Extract the (X, Y) coordinate from the center of the cell holding the provided text.  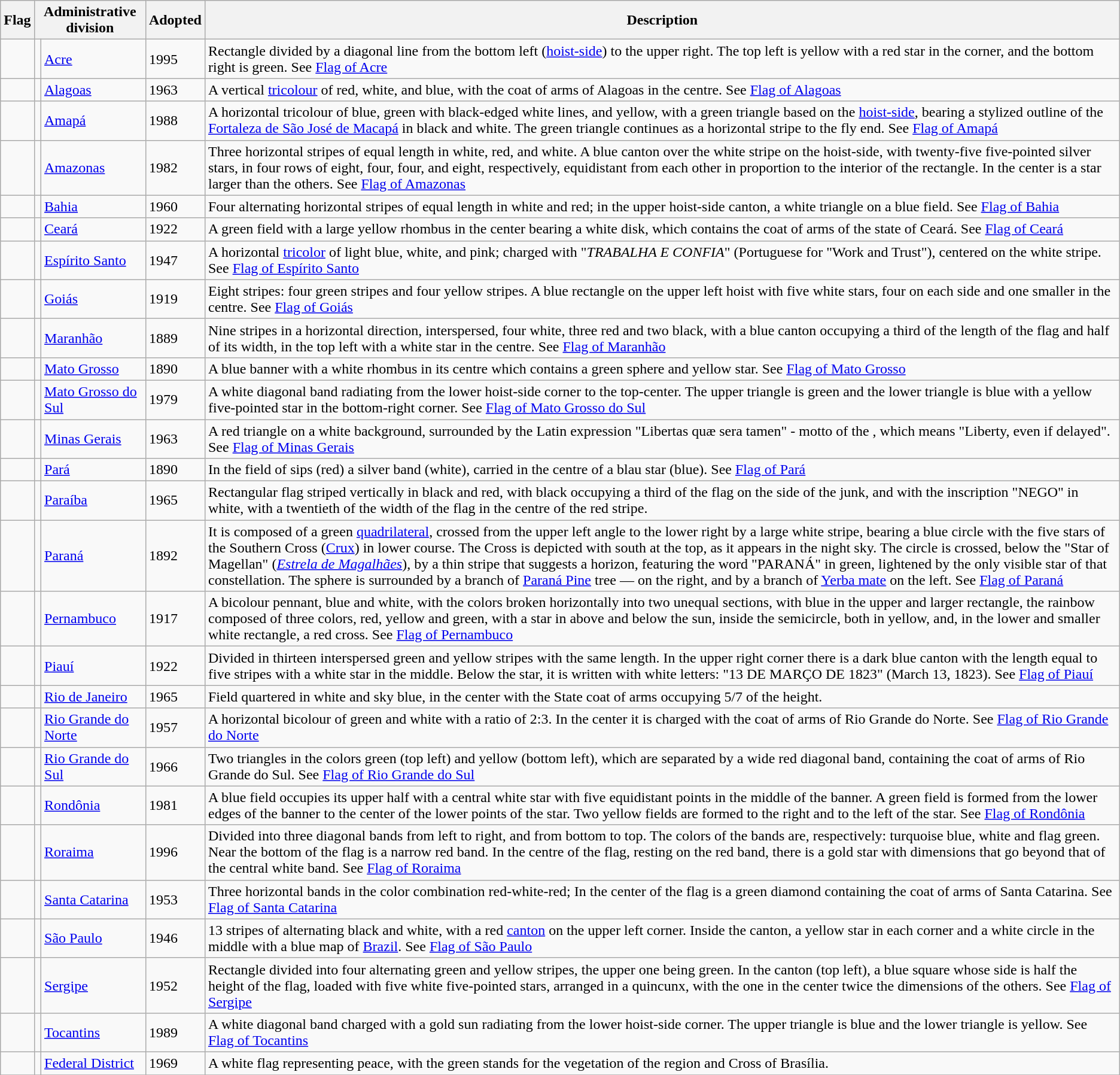
Federal District (93, 1063)
Espírito Santo (93, 260)
Amapá (93, 121)
1981 (175, 806)
1889 (175, 338)
Rio Grande do Norte (93, 728)
Administrative division (90, 20)
Acre (93, 59)
Roraima (93, 852)
São Paulo (93, 939)
Sergipe (93, 985)
1969 (175, 1063)
1966 (175, 766)
A blue banner with a white rhombus in its centre which contains a green sphere and yellow star. See Flag of Mato Grosso (662, 369)
Pará (93, 470)
1957 (175, 728)
1946 (175, 939)
Piauí (93, 666)
Rio Grande do Sul (93, 766)
1982 (175, 168)
Goiás (93, 299)
Alagoas (93, 90)
1996 (175, 852)
Description (662, 20)
Pernambuco (93, 619)
Mato Grosso do Sul (93, 400)
Tocantins (93, 1032)
Amazonas (93, 168)
Rondônia (93, 806)
A white flag representing peace, with the green stands for the vegetation of the region and Cross of Brasília. (662, 1063)
Rio de Janeiro (93, 697)
Field quartered in white and sky blue, in the center with the State coat of arms occupying 5/7 of the height. (662, 697)
Mato Grosso (93, 369)
Flag (17, 20)
1988 (175, 121)
1979 (175, 400)
Minas Gerais (93, 438)
1960 (175, 207)
1917 (175, 619)
In the field of sips (red) a silver band (white), carried in the centre of a blau star (blue). See Flag of Pará (662, 470)
Paraíba (93, 500)
Maranhão (93, 338)
1989 (175, 1032)
A vertical tricolour of red, white, and blue, with the coat of arms of Alagoas in the centre. See Flag of Alagoas (662, 90)
Ceará (93, 229)
1953 (175, 899)
1919 (175, 299)
Bahia (93, 207)
1892 (175, 555)
Paraná (93, 555)
Santa Catarina (93, 899)
1952 (175, 985)
1947 (175, 260)
1995 (175, 59)
Adopted (175, 20)
